Search for the cell housing the specified text and yield its [X, Y] center coordinate. 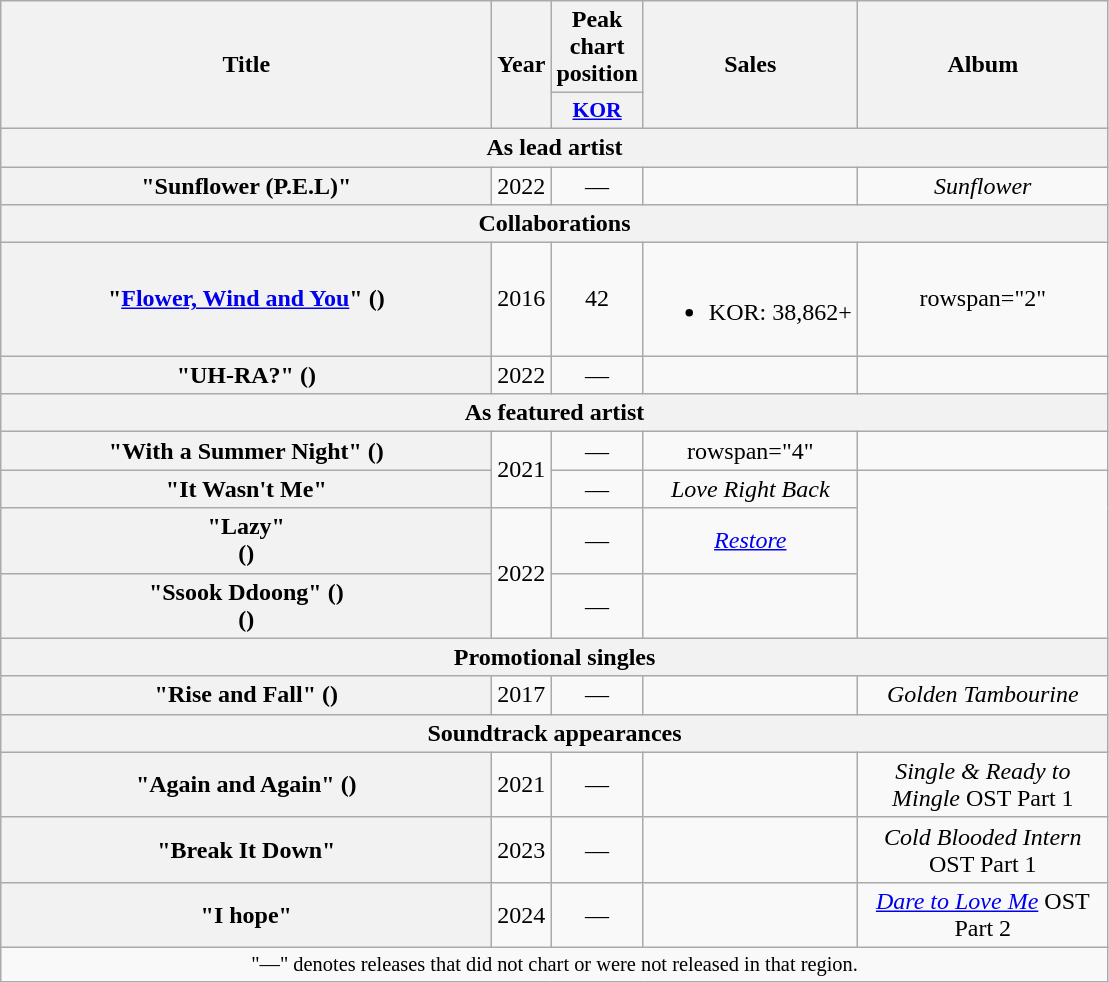
"Lazy"() [246, 540]
As lead artist [555, 147]
Promotional singles [555, 657]
Soundtrack appearances [555, 733]
rowspan="4" [750, 451]
2024 [522, 914]
Dare to Love Me OST Part 2 [982, 914]
KOR: 38,862+ [750, 300]
Title [246, 65]
Restore [750, 540]
"Ssook Ddoong" ()() [246, 606]
Album [982, 65]
"Break It Down" [246, 850]
KOR [597, 111]
2023 [522, 850]
Cold Blooded Intern OST Part 1 [982, 850]
2017 [522, 695]
"Sunflower (P.E.L)" [246, 185]
Peak chart position [597, 47]
Sales [750, 65]
"I hope" [246, 914]
"It Wasn't Me" [246, 489]
Sunflower [982, 185]
rowspan="2" [982, 300]
42 [597, 300]
Single & Ready to Mingle OST Part 1 [982, 784]
"—" denotes releases that did not chart or were not released in that region. [555, 964]
2016 [522, 300]
"With a Summer Night" () [246, 451]
Golden Tambourine [982, 695]
"UH-RA?" () [246, 375]
"Rise and Fall" () [246, 695]
As featured artist [555, 413]
Love Right Back [750, 489]
"Again and Again" () [246, 784]
Year [522, 65]
"Flower, Wind and You" () [246, 300]
Collaborations [555, 224]
